Return the [X, Y] coordinate for the center point of the cell that contains the specified text.  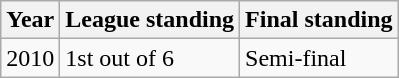
League standing [150, 20]
Final standing [319, 20]
Semi-final [319, 58]
Year [30, 20]
1st out of 6 [150, 58]
2010 [30, 58]
